Identify which cell holds the provided text, then report its (x, y) central coordinate. 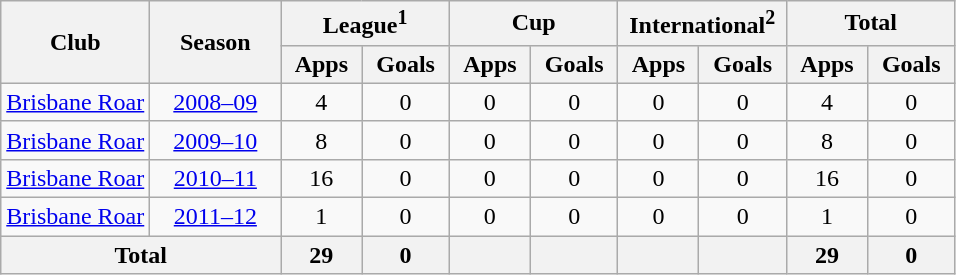
2009–10 (216, 140)
2011–12 (216, 217)
2010–11 (216, 178)
Club (76, 42)
Cup (534, 24)
Season (216, 42)
International2 (702, 24)
2008–09 (216, 102)
League1 (366, 24)
